Find where the given text appears and provide that cell's center as (x, y) coordinate. 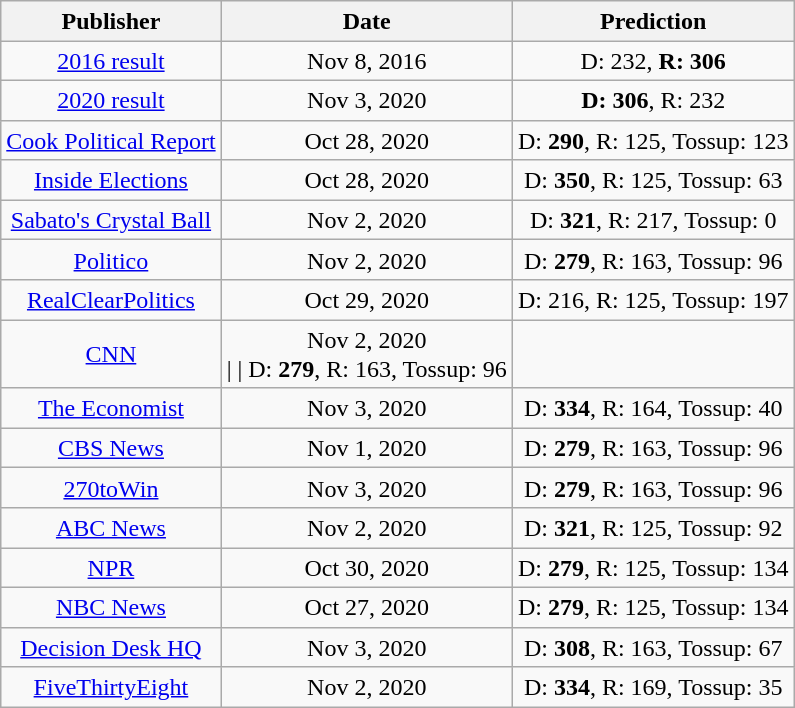
Oct 30, 2020 (366, 568)
2020 result (111, 100)
ABC News (111, 528)
Nov 1, 2020 (366, 448)
CNN (111, 354)
D: 308, R: 163, Tossup: 67 (653, 647)
D: 321, R: 125, Tossup: 92 (653, 528)
RealClearPolitics (111, 300)
FiveThirtyEight (111, 687)
2016 result (111, 61)
CBS News (111, 448)
D: 306, R: 232 (653, 100)
Date (366, 21)
The Economist (111, 408)
Politico (111, 260)
Decision Desk HQ (111, 647)
Sabato's Crystal Ball (111, 220)
Inside Elections (111, 180)
Prediction (653, 21)
NPR (111, 568)
Nov 2, 2020| | D: 279, R: 163, Tossup: 96 (366, 354)
D: 334, R: 164, Tossup: 40 (653, 408)
Publisher (111, 21)
270toWin (111, 488)
D: 321, R: 217, Tossup: 0 (653, 220)
D: 350, R: 125, Tossup: 63 (653, 180)
NBC News (111, 607)
Cook Political Report (111, 140)
D: 334, R: 169, Tossup: 35 (653, 687)
D: 232, R: 306 (653, 61)
Oct 27, 2020 (366, 607)
Nov 8, 2016 (366, 61)
Oct 29, 2020 (366, 300)
D: 216, R: 125, Tossup: 197 (653, 300)
D: 290, R: 125, Tossup: 123 (653, 140)
